Scan for the cell matching the given text and deliver its (X, Y) coordinate at center. 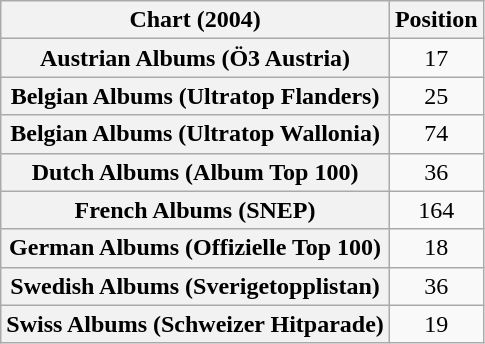
25 (436, 96)
Swiss Albums (Schweizer Hitparade) (196, 324)
74 (436, 134)
Belgian Albums (Ultratop Wallonia) (196, 134)
Dutch Albums (Album Top 100) (196, 172)
164 (436, 210)
18 (436, 248)
French Albums (SNEP) (196, 210)
Chart (2004) (196, 20)
17 (436, 58)
Position (436, 20)
19 (436, 324)
German Albums (Offizielle Top 100) (196, 248)
Belgian Albums (Ultratop Flanders) (196, 96)
Austrian Albums (Ö3 Austria) (196, 58)
Swedish Albums (Sverigetopplistan) (196, 286)
